Return the [x, y] coordinate for the center point of the cell that contains the specified text.  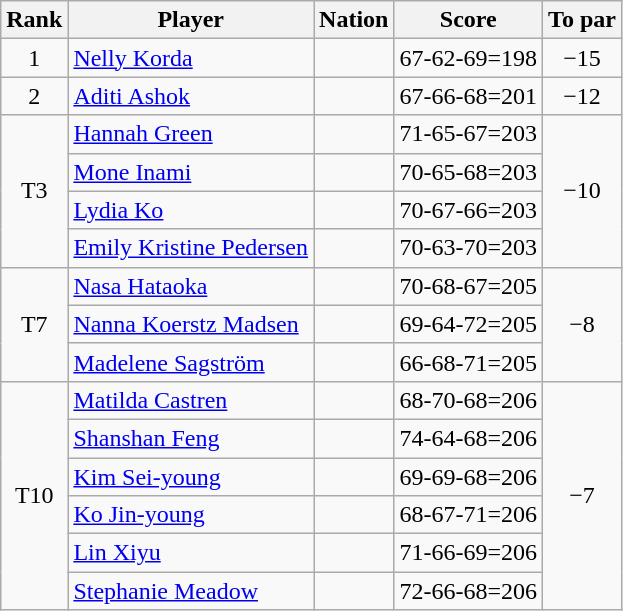
66-68-71=205 [468, 362]
Nelly Korda [191, 58]
Ko Jin-young [191, 515]
Nanna Koerstz Madsen [191, 324]
68-70-68=206 [468, 400]
72-66-68=206 [468, 591]
2 [34, 96]
Score [468, 20]
Aditi Ashok [191, 96]
70-65-68=203 [468, 172]
70-63-70=203 [468, 248]
70-67-66=203 [468, 210]
71-66-69=206 [468, 553]
T3 [34, 191]
Stephanie Meadow [191, 591]
69-64-72=205 [468, 324]
67-66-68=201 [468, 96]
Matilda Castren [191, 400]
−7 [582, 495]
1 [34, 58]
Emily Kristine Pedersen [191, 248]
Nasa Hataoka [191, 286]
71-65-67=203 [468, 134]
T7 [34, 324]
70-68-67=205 [468, 286]
Rank [34, 20]
68-67-71=206 [468, 515]
T10 [34, 495]
74-64-68=206 [468, 438]
To par [582, 20]
69-69-68=206 [468, 477]
Lydia Ko [191, 210]
−10 [582, 191]
Nation [354, 20]
−15 [582, 58]
67-62-69=198 [468, 58]
Shanshan Feng [191, 438]
Mone Inami [191, 172]
Hannah Green [191, 134]
−12 [582, 96]
Madelene Sagström [191, 362]
Kim Sei-young [191, 477]
Player [191, 20]
Lin Xiyu [191, 553]
−8 [582, 324]
